Return the (X, Y) coordinate for the center point of the cell that contains the specified text.  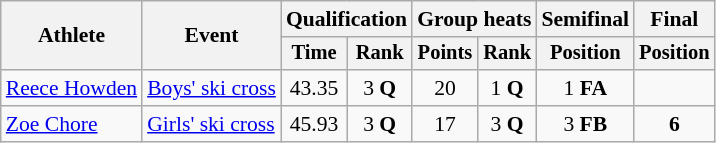
Event (212, 36)
Zoe Chore (72, 124)
Final (674, 19)
Semifinal (585, 19)
Boys' ski cross (212, 88)
Girls' ski cross (212, 124)
1 FA (585, 88)
Reece Howden (72, 88)
Qualification (346, 19)
Time (314, 54)
3 FB (585, 124)
17 (445, 124)
Athlete (72, 36)
43.35 (314, 88)
20 (445, 88)
1 Q (508, 88)
Group heats (474, 19)
Points (445, 54)
45.93 (314, 124)
6 (674, 124)
